Locate the cell with the specified text and output its [x, y] center coordinate. 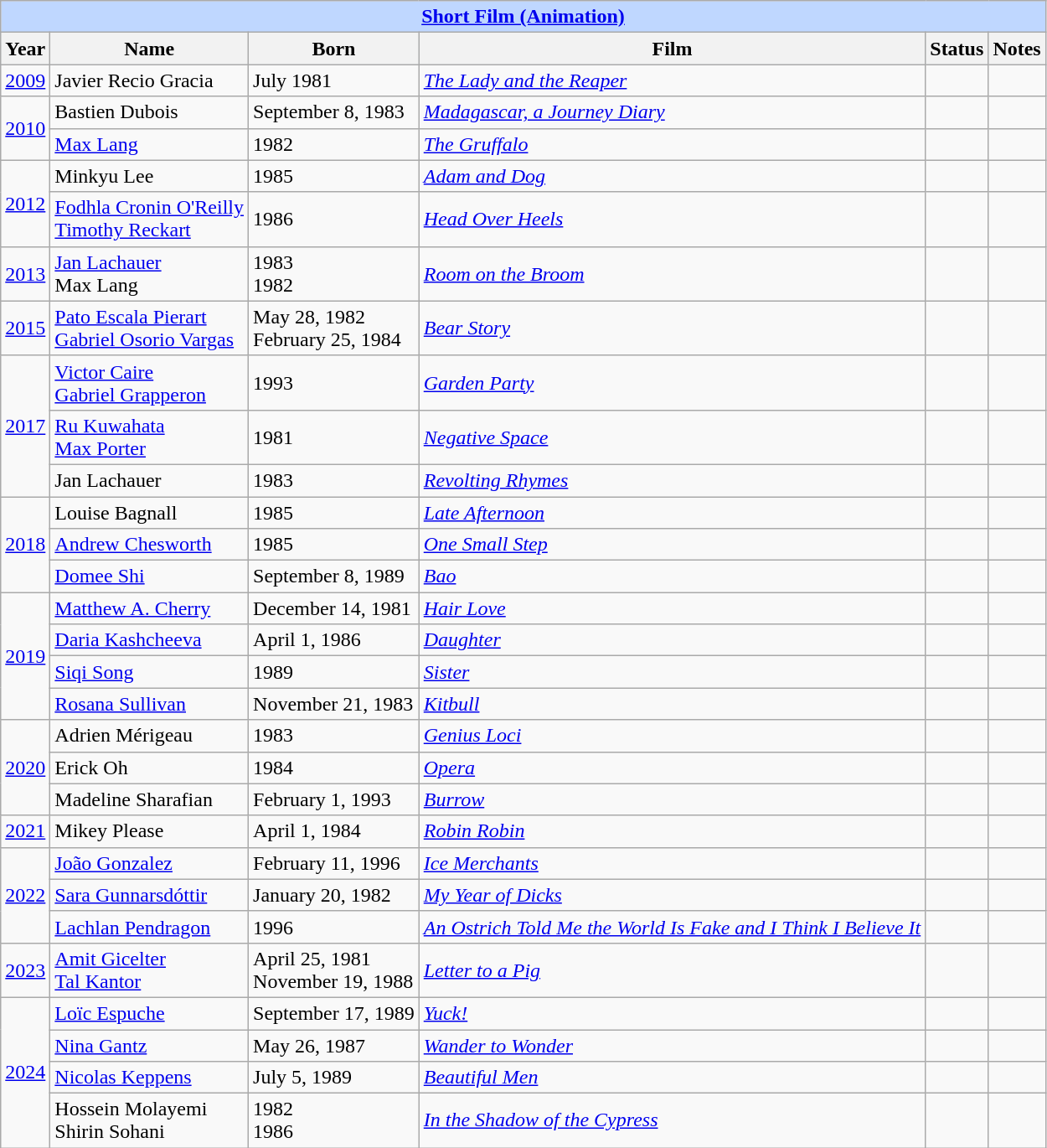
May 26, 1987 [334, 1045]
July 5, 1989 [334, 1078]
Siqi Song [149, 672]
2017 [25, 426]
Letter to a Pig [672, 970]
November 21, 1983 [334, 704]
João Gonzalez [149, 863]
2024 [25, 1073]
Domee Shi [149, 577]
2021 [25, 831]
Beautiful Men [672, 1078]
Adrien Mérigeau [149, 736]
September 8, 1989 [334, 577]
September 17, 1989 [334, 1013]
April 25, 1981November 19, 1988 [334, 970]
Garden Party [672, 382]
Javier Recio Gracia [149, 80]
Jan LachauerMax Lang [149, 273]
Ru KuwahataMax Porter [149, 437]
Andrew Chesworth [149, 545]
Late Afternoon [672, 512]
February 1, 1993 [334, 799]
Notes [1017, 49]
2009 [25, 80]
Room on the Broom [672, 273]
The Lady and the Reaper [672, 80]
Lachlan Pendragon [149, 927]
Bao [672, 577]
2023 [25, 970]
Hossein MolayemiShirin Sohani [149, 1121]
Adam and Dog [672, 176]
Film [672, 49]
Daughter [672, 640]
Hair Love [672, 608]
Bear Story [672, 328]
2012 [25, 203]
Daria Kashcheeva [149, 640]
2019 [25, 656]
Burrow [672, 799]
Status [957, 49]
Nicolas Keppens [149, 1078]
Louise Bagnall [149, 512]
1986 [334, 220]
2022 [25, 895]
In the Shadow of the Cypress [672, 1121]
19821986 [334, 1121]
September 8, 1983 [334, 112]
Born [334, 49]
1981 [334, 437]
Sister [672, 672]
Loïc Espuche [149, 1013]
Matthew A. Cherry [149, 608]
19831982 [334, 273]
An Ostrich Told Me the World Is Fake and I Think I Believe It [672, 927]
Madeline Sharafian [149, 799]
Revolting Rhymes [672, 480]
1989 [334, 672]
February 11, 1996 [334, 863]
The Gruffalo [672, 144]
2018 [25, 544]
Yuck! [672, 1013]
Fodhla Cronin O'ReillyTimothy Reckart [149, 220]
January 20, 1982 [334, 895]
Wander to Wonder [672, 1045]
1993 [334, 382]
Head Over Heels [672, 220]
Mikey Please [149, 831]
Kitbull [672, 704]
Madagascar, a Journey Diary [672, 112]
Erick Oh [149, 768]
1982 [334, 144]
2020 [25, 768]
April 1, 1984 [334, 831]
1984 [334, 768]
Robin Robin [672, 831]
Amit GicelterTal Kantor [149, 970]
2010 [25, 128]
My Year of Dicks [672, 895]
Max Lang [149, 144]
April 1, 1986 [334, 640]
Year [25, 49]
1996 [334, 927]
Victor CaireGabriel Grapperon [149, 382]
Short Film (Animation) [523, 17]
Negative Space [672, 437]
2013 [25, 273]
Sara Gunnarsdóttir [149, 895]
Name [149, 49]
May 28, 1982February 25, 1984 [334, 328]
One Small Step [672, 545]
July 1981 [334, 80]
December 14, 1981 [334, 608]
Bastien Dubois [149, 112]
Minkyu Lee [149, 176]
Genius Loci [672, 736]
Pato Escala PierartGabriel Osorio Vargas [149, 328]
Opera [672, 768]
Ice Merchants [672, 863]
Rosana Sullivan [149, 704]
2015 [25, 328]
Nina Gantz [149, 1045]
Jan Lachauer [149, 480]
